Search for the cell housing the specified text and yield its (x, y) center coordinate. 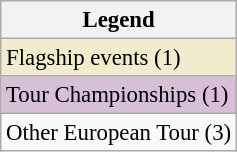
Legend (119, 20)
Flagship events (1) (119, 58)
Tour Championships (1) (119, 95)
Other European Tour (3) (119, 133)
